Output the (X, Y) coordinate of the center of the cell containing the given text.  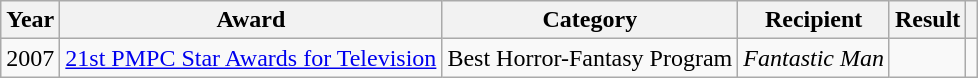
Year (30, 20)
21st PMPC Star Awards for Television (251, 58)
Award (251, 20)
Recipient (814, 20)
Fantastic Man (814, 58)
Result (927, 20)
2007 (30, 58)
Category (590, 20)
Best Horror-Fantasy Program (590, 58)
